Determine the (x, y) coordinate at the center of the cell enclosing the given text.  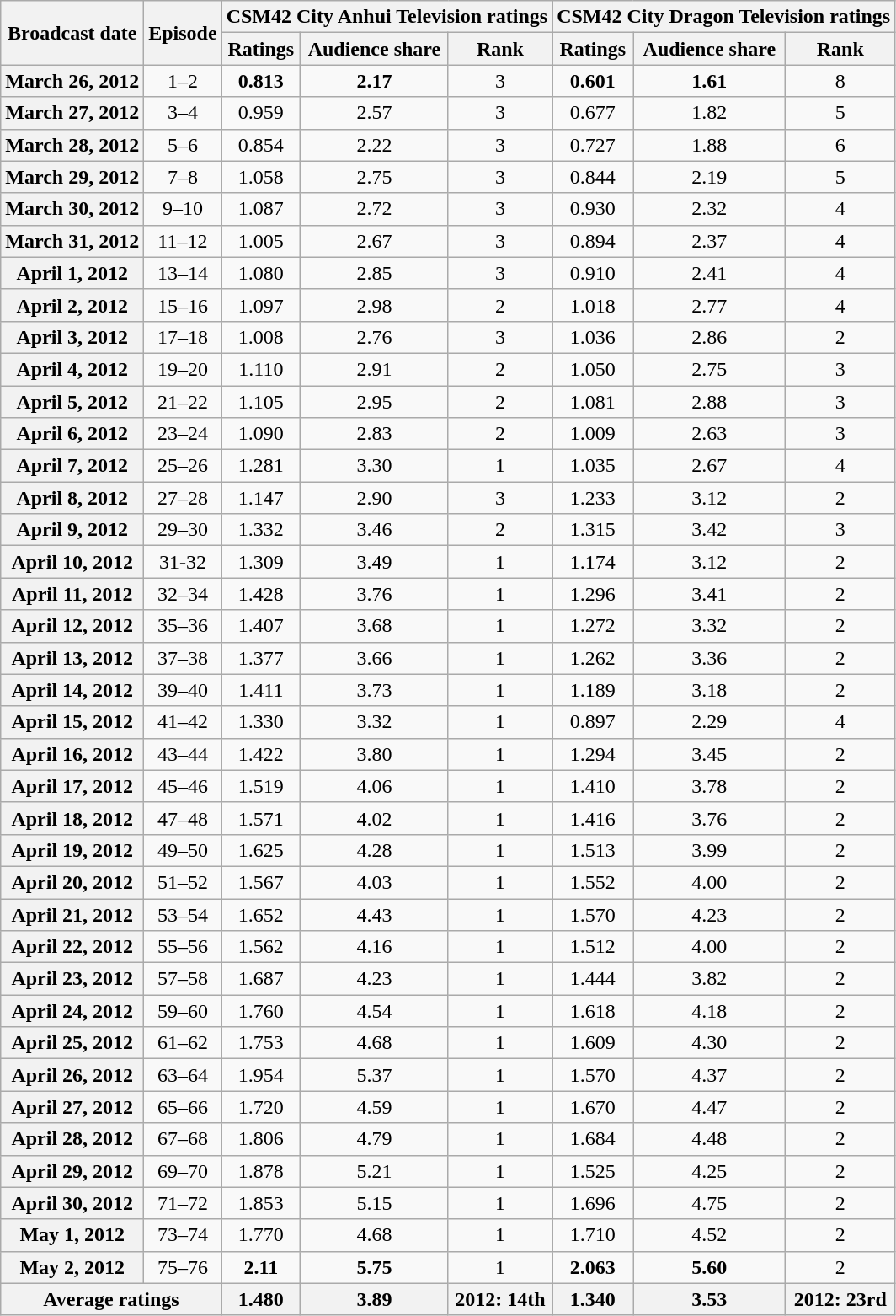
1.081 (593, 402)
1.562 (261, 947)
4.18 (709, 1011)
Broadcast date (72, 33)
1.296 (593, 594)
1.110 (261, 369)
3.80 (375, 754)
35–36 (183, 626)
53–54 (183, 914)
1.330 (261, 722)
25–26 (183, 466)
1.954 (261, 1075)
0.601 (593, 81)
March 31, 2012 (72, 241)
4.48 (709, 1139)
4.30 (709, 1043)
April 7, 2012 (72, 466)
4.16 (375, 947)
61–62 (183, 1043)
March 26, 2012 (72, 81)
1.625 (261, 850)
April 24, 2012 (72, 1011)
1.444 (593, 979)
5.21 (375, 1171)
April 23, 2012 (72, 979)
0.727 (593, 145)
5.60 (709, 1267)
1.087 (261, 209)
75–76 (183, 1267)
4.79 (375, 1139)
71–72 (183, 1203)
1.272 (593, 626)
32–34 (183, 594)
0.854 (261, 145)
2.37 (709, 241)
May 1, 2012 (72, 1235)
17–18 (183, 337)
3.18 (709, 690)
April 29, 2012 (72, 1171)
April 8, 2012 (72, 498)
April 9, 2012 (72, 530)
2.95 (375, 402)
April 19, 2012 (72, 850)
43–44 (183, 754)
4.59 (375, 1107)
1.512 (593, 947)
4.75 (709, 1203)
3.49 (375, 562)
7–8 (183, 177)
April 28, 2012 (72, 1139)
1.525 (593, 1171)
2.88 (709, 402)
2.98 (375, 305)
1.428 (261, 594)
73–74 (183, 1235)
2.19 (709, 177)
1.806 (261, 1139)
47–48 (183, 818)
CSM42 City Anhui Television ratings (387, 17)
65–66 (183, 1107)
3.68 (375, 626)
1.88 (709, 145)
1.410 (593, 786)
April 18, 2012 (72, 818)
1.82 (709, 113)
4.37 (709, 1075)
1.710 (593, 1235)
1.480 (261, 1299)
2.22 (375, 145)
1.309 (261, 562)
1.262 (593, 658)
1.670 (593, 1107)
0.959 (261, 113)
1.009 (593, 434)
2012: 14th (500, 1299)
9–10 (183, 209)
1.315 (593, 530)
3.46 (375, 530)
1.097 (261, 305)
1.853 (261, 1203)
3.36 (709, 658)
2.85 (375, 273)
1.036 (593, 337)
April 5, 2012 (72, 402)
3.45 (709, 754)
April 6, 2012 (72, 434)
1.189 (593, 690)
0.910 (593, 273)
4.47 (709, 1107)
2.86 (709, 337)
13–14 (183, 273)
4.28 (375, 850)
1.174 (593, 562)
4.02 (375, 818)
March 28, 2012 (72, 145)
1.878 (261, 1171)
April 17, 2012 (72, 786)
1.687 (261, 979)
4.25 (709, 1171)
1.080 (261, 273)
3.41 (709, 594)
1.552 (593, 882)
5.37 (375, 1075)
4.03 (375, 882)
1.411 (261, 690)
1–2 (183, 81)
1.407 (261, 626)
1.696 (593, 1203)
0.844 (593, 177)
1.684 (593, 1139)
1.105 (261, 402)
1.147 (261, 498)
19–20 (183, 369)
3.73 (375, 690)
31-32 (183, 562)
4.06 (375, 786)
April 15, 2012 (72, 722)
1.416 (593, 818)
2.63 (709, 434)
59–60 (183, 1011)
5–6 (183, 145)
Episode (183, 33)
1.513 (593, 850)
1.720 (261, 1107)
April 4, 2012 (72, 369)
57–58 (183, 979)
1.618 (593, 1011)
May 2, 2012 (72, 1267)
April 30, 2012 (72, 1203)
2.32 (709, 209)
0.677 (593, 113)
37–38 (183, 658)
2.76 (375, 337)
55–56 (183, 947)
49–50 (183, 850)
2012: 23rd (840, 1299)
1.609 (593, 1043)
3.53 (709, 1299)
1.008 (261, 337)
4.43 (375, 914)
2.41 (709, 273)
3.30 (375, 466)
1.090 (261, 434)
2.17 (375, 81)
3.99 (709, 850)
0.897 (593, 722)
45–46 (183, 786)
March 27, 2012 (72, 113)
1.233 (593, 498)
2.91 (375, 369)
April 14, 2012 (72, 690)
2.90 (375, 498)
1.332 (261, 530)
6 (840, 145)
April 27, 2012 (72, 1107)
3.42 (709, 530)
1.281 (261, 466)
April 2, 2012 (72, 305)
March 29, 2012 (72, 177)
April 10, 2012 (72, 562)
April 22, 2012 (72, 947)
0.894 (593, 241)
3.66 (375, 658)
2.57 (375, 113)
3.82 (709, 979)
39–40 (183, 690)
2.063 (593, 1267)
23–24 (183, 434)
1.571 (261, 818)
3.78 (709, 786)
4.52 (709, 1235)
51–52 (183, 882)
1.567 (261, 882)
27–28 (183, 498)
5.75 (375, 1267)
21–22 (183, 402)
2.11 (261, 1267)
1.770 (261, 1235)
1.035 (593, 466)
April 25, 2012 (72, 1043)
1.760 (261, 1011)
April 16, 2012 (72, 754)
15–16 (183, 305)
0.930 (593, 209)
April 11, 2012 (72, 594)
3.89 (375, 1299)
41–42 (183, 722)
1.377 (261, 658)
1.753 (261, 1043)
1.005 (261, 241)
1.652 (261, 914)
1.294 (593, 754)
2.29 (709, 722)
April 20, 2012 (72, 882)
April 26, 2012 (72, 1075)
1.058 (261, 177)
2.77 (709, 305)
5.15 (375, 1203)
4.54 (375, 1011)
Average ratings (111, 1299)
1.61 (709, 81)
1.050 (593, 369)
0.813 (261, 81)
April 13, 2012 (72, 658)
CSM42 City Dragon Television ratings (724, 17)
11–12 (183, 241)
1.519 (261, 786)
April 1, 2012 (72, 273)
8 (840, 81)
3–4 (183, 113)
April 12, 2012 (72, 626)
April 21, 2012 (72, 914)
1.018 (593, 305)
67–68 (183, 1139)
2.83 (375, 434)
1.422 (261, 754)
29–30 (183, 530)
1.340 (593, 1299)
69–70 (183, 1171)
2.72 (375, 209)
63–64 (183, 1075)
April 3, 2012 (72, 337)
March 30, 2012 (72, 209)
